Output the (X, Y) coordinate of the center of the cell containing the given text.  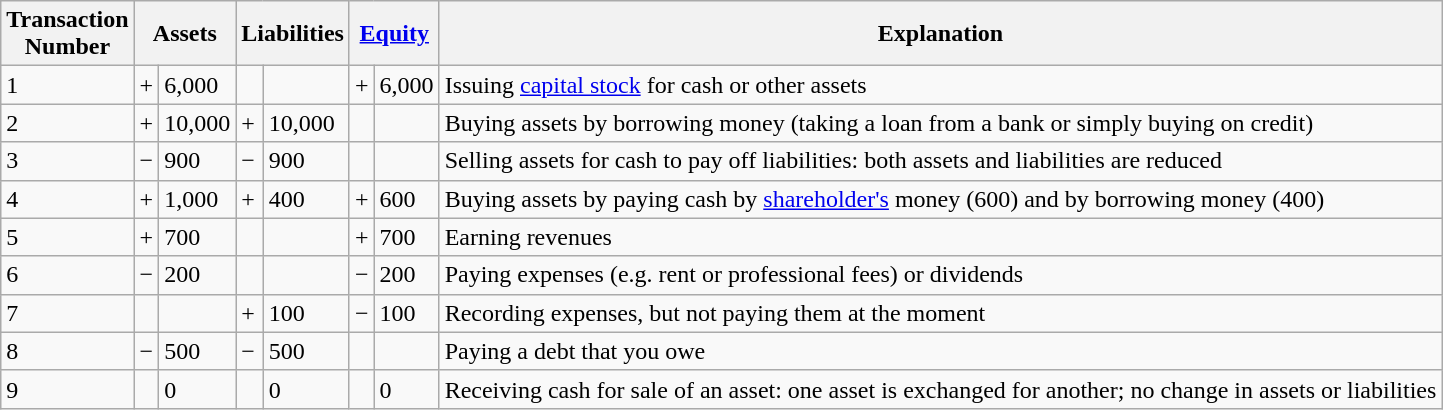
Earning revenues (940, 237)
Buying assets by borrowing money (taking a loan from a bank or simply buying on credit) (940, 123)
Paying expenses (e.g. rent or professional fees) or dividends (940, 275)
5 (68, 237)
Liabilities (293, 34)
Selling assets for cash to pay off liabilities: both assets and liabilities are reduced (940, 161)
3 (68, 161)
Issuing capital stock for cash or other assets (940, 85)
4 (68, 199)
TransactionNumber (68, 34)
2 (68, 123)
7 (68, 313)
1,000 (198, 199)
Recording expenses, but not paying them at the moment (940, 313)
Buying assets by paying cash by shareholder's money (600) and by borrowing money (400) (940, 199)
Receiving cash for sale of an asset: one asset is exchanged for another; no change in assets or liabilities (940, 389)
9 (68, 389)
Equity (394, 34)
Assets (185, 34)
600 (406, 199)
Explanation (940, 34)
8 (68, 351)
6 (68, 275)
400 (306, 199)
1 (68, 85)
Paying a debt that you owe (940, 351)
